Determine the [X, Y] coordinate at the center of the cell enclosing the given text.  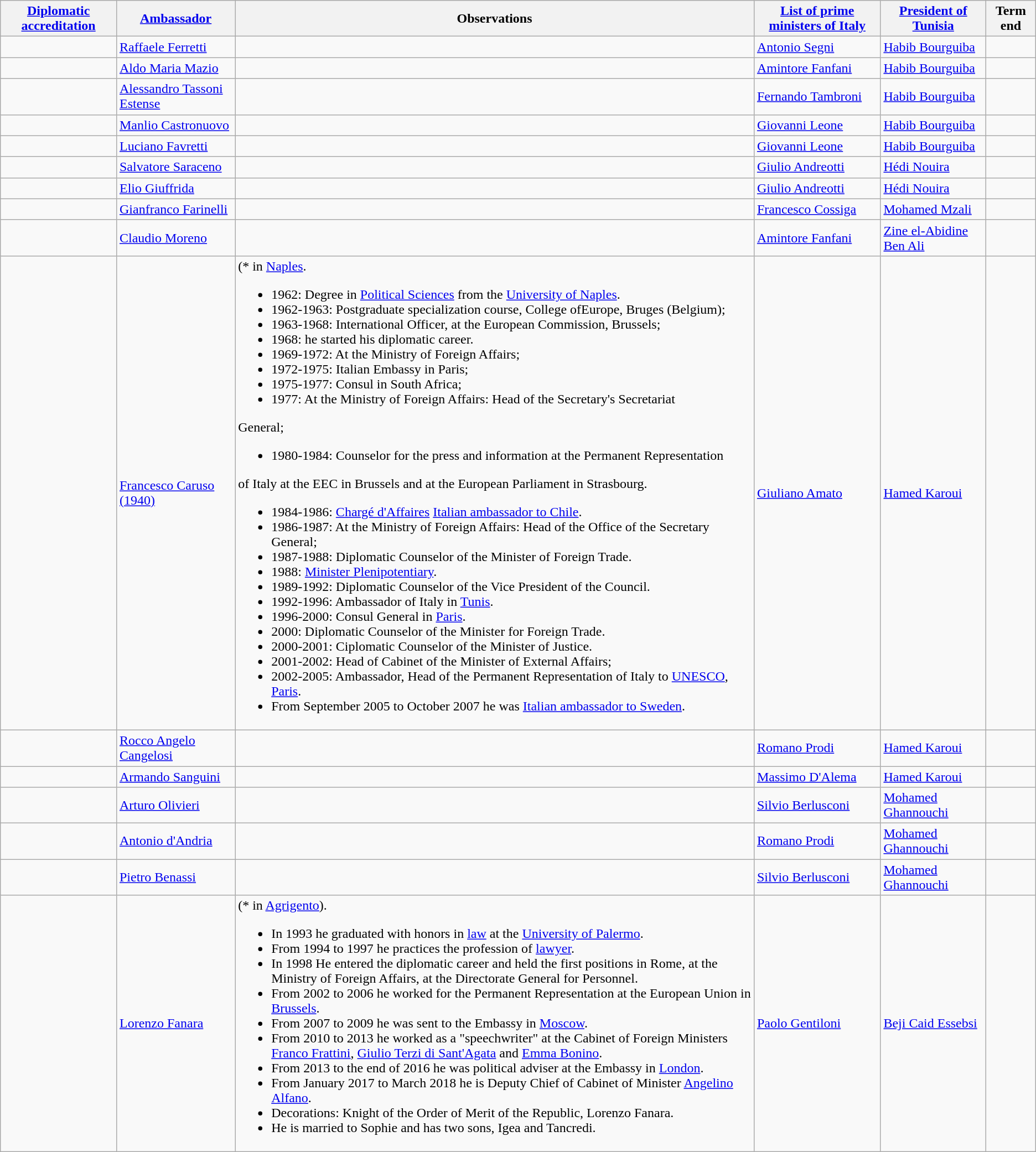
Francesco Cossiga [817, 209]
Pietro Benassi [175, 878]
Claudio Moreno [175, 238]
Observations [495, 19]
List of prime ministers of Italy [817, 19]
Paolo Gentiloni [817, 1024]
Lorenzo Fanara [175, 1024]
President of Tunisia [933, 19]
Luciano Favretti [175, 146]
Raffaele Ferretti [175, 47]
Alessandro Tassoni Estense [175, 96]
Salvatore Saraceno [175, 167]
Fernando Tambroni [817, 96]
Antonio d'Andria [175, 841]
Francesco Caruso (1940) [175, 492]
Zine el-Abidine Ben Ali [933, 238]
Arturo Olivieri [175, 806]
Giuliano Amato [817, 492]
Gianfranco Farinelli [175, 209]
Manlio Castronuovo [175, 125]
Term end [1011, 19]
Antonio Segni [817, 47]
Elio Giuffrida [175, 188]
Beji Caid Essebsi [933, 1024]
Mohamed Mzali [933, 209]
Ambassador [175, 19]
Armando Sanguini [175, 776]
Diplomatic accreditation [59, 19]
Massimo D'Alema [817, 776]
Rocco Angelo Cangelosi [175, 748]
Aldo Maria Mazio [175, 68]
